Detect which cell encompasses the target text, then output its [X, Y] center coordinate. 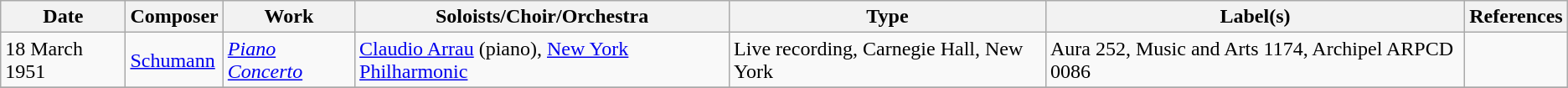
Label(s) [1255, 17]
Aura 252, Music and Arts 1174, Archipel ARPCD 0086 [1255, 60]
Composer [174, 17]
Work [288, 17]
Live recording, Carnegie Hall, New York [888, 60]
Piano Concerto [288, 60]
References [1516, 17]
Date [64, 17]
Claudio Arrau (piano), New York Philharmonic [543, 60]
18 March 1951 [64, 60]
Soloists/Choir/Orchestra [543, 17]
Schumann [174, 60]
Type [888, 17]
